Extract the [X, Y] coordinate from the center of the cell holding the provided text.  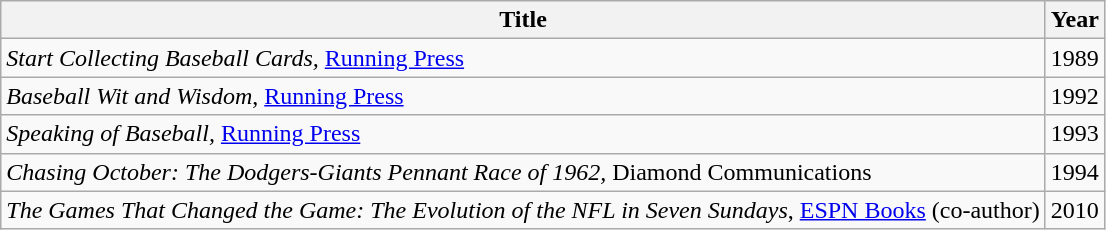
1993 [1074, 134]
2010 [1074, 210]
Chasing October: The Dodgers-Giants Pennant Race of 1962, Diamond Communications [524, 172]
1994 [1074, 172]
Year [1074, 20]
Speaking of Baseball, Running Press [524, 134]
Title [524, 20]
1992 [1074, 96]
Baseball Wit and Wisdom, Running Press [524, 96]
The Games That Changed the Game: The Evolution of the NFL in Seven Sundays, ESPN Books (co-author) [524, 210]
1989 [1074, 58]
Start Collecting Baseball Cards, Running Press [524, 58]
